For the text-containing cell, return its midpoint in (x, y) coordinate format. 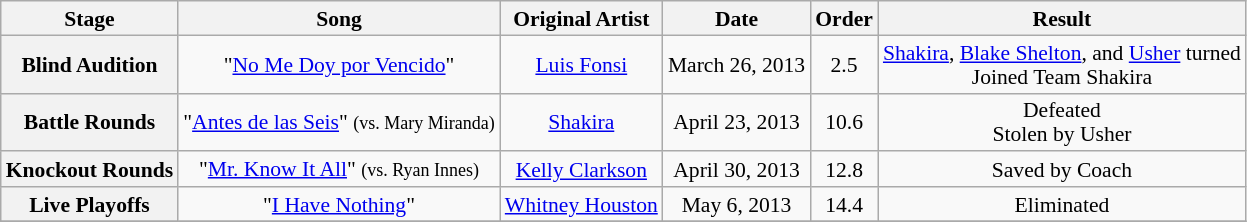
May 6, 2013 (736, 204)
Song (339, 18)
Shakira, Blake Shelton, and Usher turnedJoined Team Shakira (1062, 64)
Blind Audition (90, 64)
"I Have Nothing" (339, 204)
"No Me Doy por Vencido" (339, 64)
Luis Fonsi (582, 64)
Saved by Coach (1062, 170)
12.8 (844, 170)
14.4 (844, 204)
Date (736, 18)
Knockout Rounds (90, 170)
April 23, 2013 (736, 122)
Order (844, 18)
Result (1062, 18)
DefeatedStolen by Usher (1062, 122)
Eliminated (1062, 204)
April 30, 2013 (736, 170)
"Antes de las Seis" (vs. Mary Miranda) (339, 122)
Original Artist (582, 18)
Whitney Houston (582, 204)
Stage (90, 18)
Kelly Clarkson (582, 170)
2.5 (844, 64)
Live Playoffs (90, 204)
10.6 (844, 122)
Shakira (582, 122)
March 26, 2013 (736, 64)
Battle Rounds (90, 122)
"Mr. Know It All" (vs. Ryan Innes) (339, 170)
